Output the [x, y] coordinate of the center of the cell containing the given text.  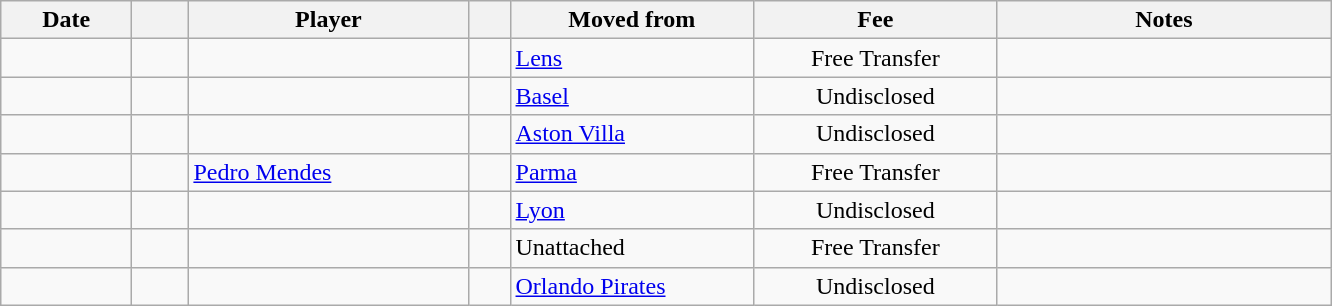
Date [66, 20]
Aston Villa [632, 134]
Parma [632, 172]
Fee [876, 20]
Moved from [632, 20]
Pedro Mendes [328, 172]
Orlando Pirates [632, 286]
Player [328, 20]
Lyon [632, 210]
Unattached [632, 248]
Lens [632, 58]
Notes [1164, 20]
Basel [632, 96]
